Extract the [X, Y] coordinate from the center of the cell holding the provided text.  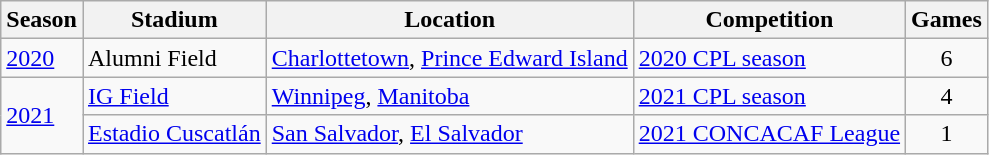
2021 CPL season [769, 96]
San Salvador, El Salvador [450, 134]
2020 [42, 58]
Charlottetown, Prince Edward Island [450, 58]
Winnipeg, Manitoba [450, 96]
Games [947, 20]
4 [947, 96]
Alumni Field [174, 58]
IG Field [174, 96]
1 [947, 134]
Competition [769, 20]
Season [42, 20]
2020 CPL season [769, 58]
Location [450, 20]
Estadio Cuscatlán [174, 134]
6 [947, 58]
2021 [42, 115]
2021 CONCACAF League [769, 134]
Stadium [174, 20]
